Pinpoint the cell where the given text exists, returning its [X, Y] midpoint coordinate. 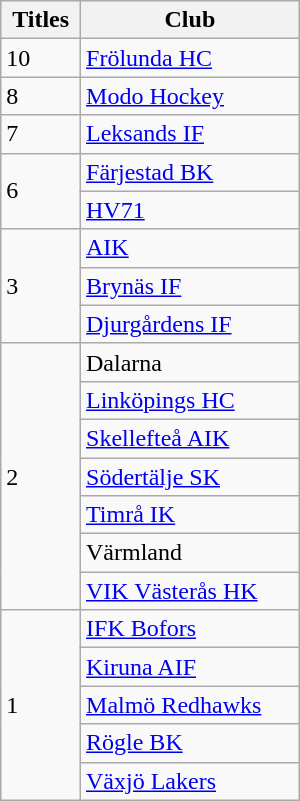
Färjestad BK [190, 172]
VIK Västerås HK [190, 591]
2 [41, 476]
Värmland [190, 553]
Titles [41, 20]
3 [41, 286]
Skellefteå AIK [190, 438]
Leksands IF [190, 134]
7 [41, 134]
8 [41, 96]
Dalarna [190, 362]
1 [41, 705]
10 [41, 58]
Rögle BK [190, 743]
Club [190, 20]
Frölunda HC [190, 58]
Södertälje SK [190, 477]
Timrå IK [190, 515]
Brynäs IF [190, 286]
Kiruna AIF [190, 667]
Djurgårdens IF [190, 324]
IFK Bofors [190, 629]
Växjö Lakers [190, 781]
HV71 [190, 210]
Linköpings HC [190, 400]
6 [41, 191]
Modo Hockey [190, 96]
AIK [190, 248]
Malmö Redhawks [190, 705]
